From the cell containing the given text, extract its center point as (X, Y) coordinate. 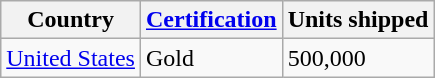
United States (71, 58)
Gold (211, 58)
Units shipped (358, 20)
Certification (211, 20)
Country (71, 20)
500,000 (358, 58)
